Return the (x, y) coordinate for the center point of the cell that contains the specified text.  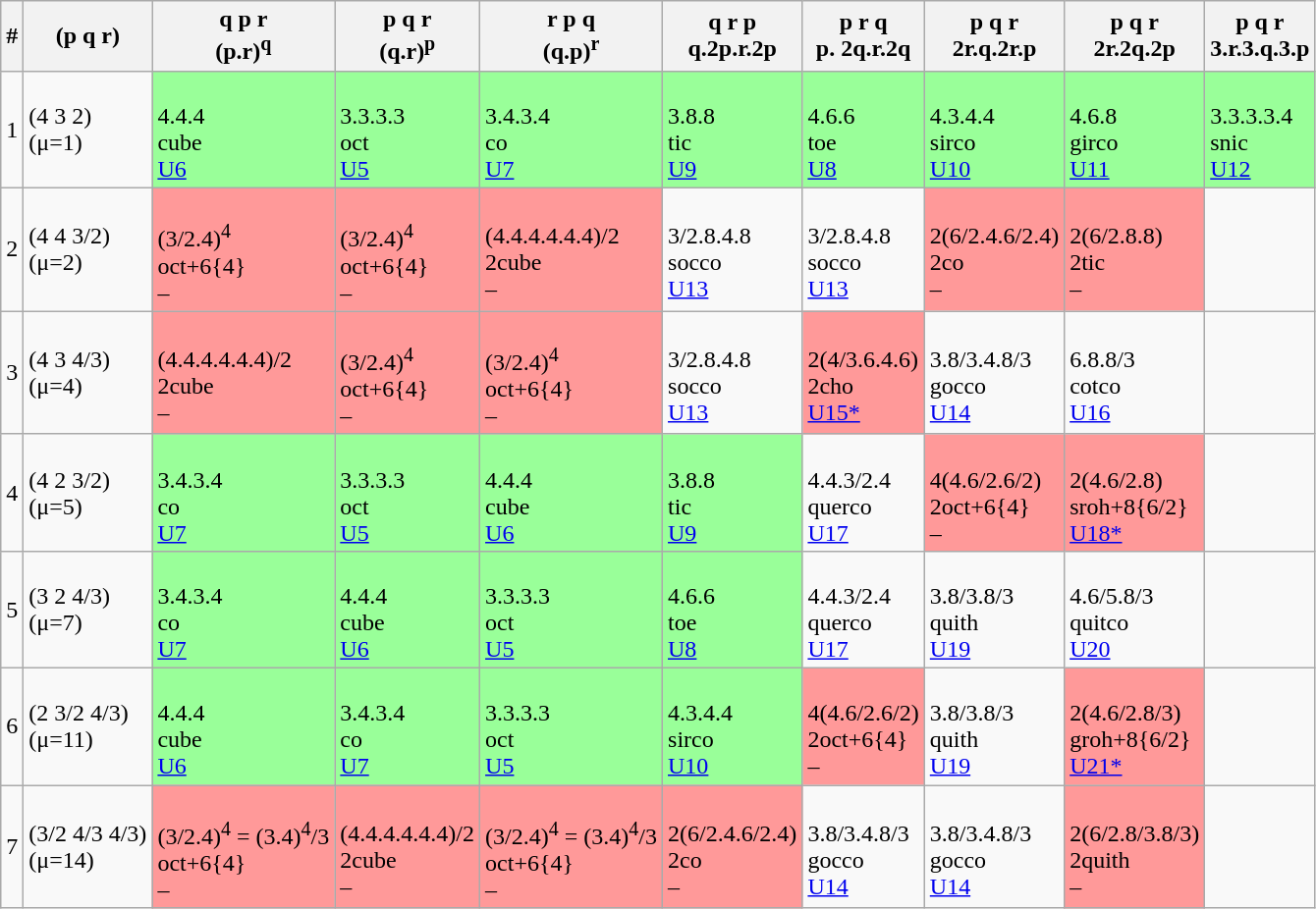
q p r(p.r)q (244, 36)
2(4/3.6.4.6)2choU15* (863, 373)
4.6/5.8/3quitcoU20 (1135, 611)
(4 2 3/2)(μ=5) (88, 493)
(2 3/2 4/3)(μ=11) (88, 726)
(p q r) (88, 36)
4.6.8gircoU11 (1135, 130)
# (12, 36)
6 (12, 726)
6.8.8/3cotcoU16 (1135, 373)
p q r3.r.3.q.3.p (1260, 36)
(4 3 4/3)(μ=4) (88, 373)
r p q(q.p)r (572, 36)
(3/2 4/3 4/3)(μ=14) (88, 847)
2(6/2.8/3.8/3)2quith– (1135, 847)
2(6/2.8.8)2tic– (1135, 249)
q r pq.2p.r.2p (733, 36)
7 (12, 847)
4 (12, 493)
p q r(q.r)p (408, 36)
p q r 2r.2q.2p (1135, 36)
2(4.6/2.8/3)groh+8{6/2}U21* (1135, 726)
p q r2r.q.2r.p (994, 36)
2 (12, 249)
3.3.3.3.4snicU12 (1260, 130)
(4 4 3/2)(μ=2) (88, 249)
5 (12, 611)
3 (12, 373)
2(4.6/2.8)sroh+8{6/2}U18* (1135, 493)
1 (12, 130)
p r qp. 2q.r.2q (863, 36)
(3 2 4/3)(μ=7) (88, 611)
(4 3 2)(μ=1) (88, 130)
